Capture the cell that displays the provided text and extract its [x, y] central coordinate. 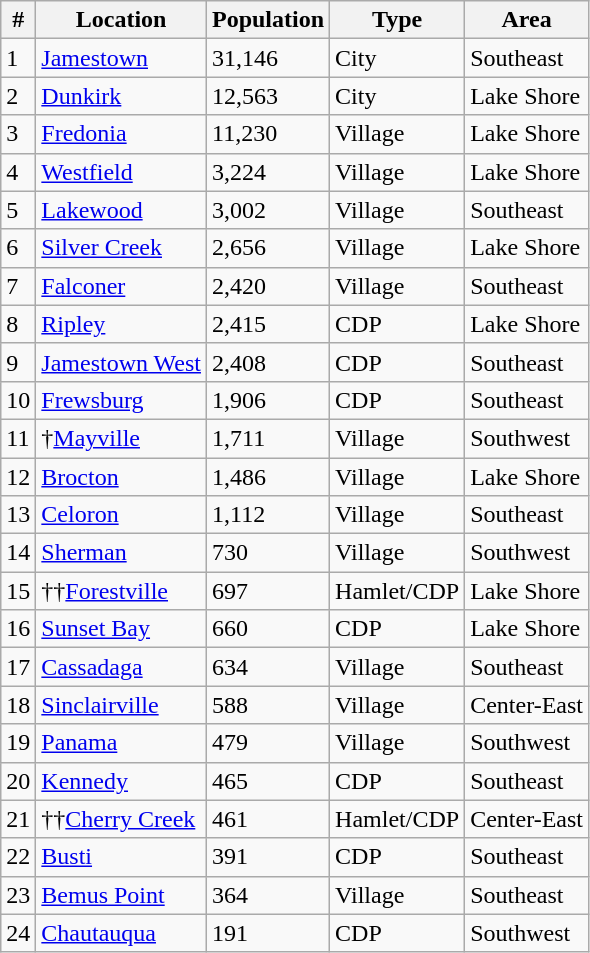
3,224 [268, 172]
Panama [122, 743]
1,711 [268, 438]
Fredonia [122, 134]
588 [268, 705]
9 [18, 362]
5 [18, 210]
Kennedy [122, 781]
††Cherry Creek [122, 819]
Area [527, 20]
1,112 [268, 515]
10 [18, 400]
Frewsburg [122, 400]
Type [398, 20]
# [18, 20]
Sunset Bay [122, 629]
Lakewood [122, 210]
2 [18, 96]
1 [18, 58]
Sherman [122, 553]
21 [18, 819]
660 [268, 629]
730 [268, 553]
20 [18, 781]
13 [18, 515]
6 [18, 248]
14 [18, 553]
2,415 [268, 324]
††Forestville [122, 591]
Sinclairville [122, 705]
Brocton [122, 477]
Silver Creek [122, 248]
3 [18, 134]
31,146 [268, 58]
Celoron [122, 515]
Busti [122, 857]
Westfield [122, 172]
Falconer [122, 286]
465 [268, 781]
Location [122, 20]
461 [268, 819]
11 [18, 438]
1,906 [268, 400]
Bemus Point [122, 895]
†Mayville [122, 438]
Chautauqua [122, 933]
697 [268, 591]
Dunkirk [122, 96]
2,408 [268, 362]
Population [268, 20]
8 [18, 324]
2,420 [268, 286]
12 [18, 477]
391 [268, 857]
4 [18, 172]
1,486 [268, 477]
Ripley [122, 324]
16 [18, 629]
12,563 [268, 96]
364 [268, 895]
22 [18, 857]
11,230 [268, 134]
18 [18, 705]
19 [18, 743]
23 [18, 895]
479 [268, 743]
191 [268, 933]
24 [18, 933]
17 [18, 667]
Cassadaga [122, 667]
634 [268, 667]
7 [18, 286]
Jamestown [122, 58]
Jamestown West [122, 362]
3,002 [268, 210]
2,656 [268, 248]
15 [18, 591]
